Pinpoint the cell where the given text exists, returning its [X, Y] midpoint coordinate. 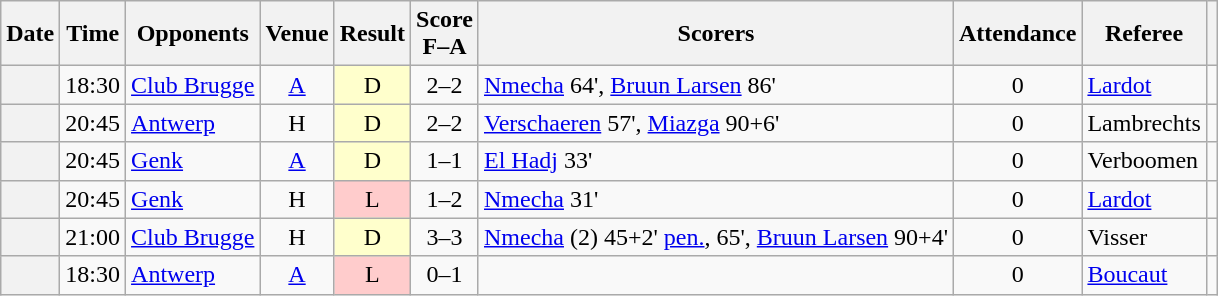
Visser [1144, 237]
ScoreF–A [445, 34]
0–1 [445, 275]
1–1 [445, 161]
Verschaeren 57', Miazga 90+6' [716, 123]
Boucaut [1144, 275]
Result [372, 34]
Nmecha 64', Bruun Larsen 86' [716, 85]
3–3 [445, 237]
Opponents [193, 34]
Date [30, 34]
Nmecha 31' [716, 199]
1–2 [445, 199]
Time [93, 34]
Referee [1144, 34]
Venue [297, 34]
Lambrechts [1144, 123]
Verboomen [1144, 161]
Scorers [716, 34]
21:00 [93, 237]
Nmecha (2) 45+2' pen., 65', Bruun Larsen 90+4' [716, 237]
El Hadj 33' [716, 161]
Attendance [1018, 34]
